Locate the cell with the specified text and output its [x, y] center coordinate. 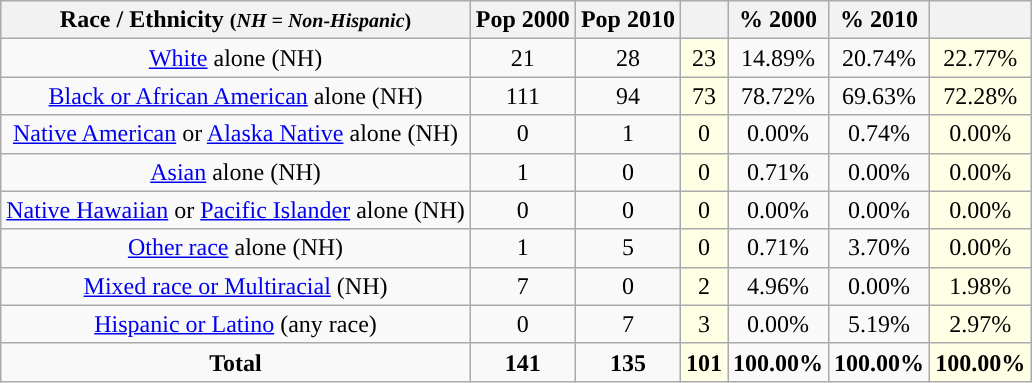
% 2000 [778, 20]
Hispanic or Latino (any race) [236, 324]
Native Hawaiian or Pacific Islander alone (NH) [236, 210]
72.28% [980, 96]
73 [704, 96]
Pop 2000 [522, 20]
Asian alone (NH) [236, 172]
23 [704, 58]
94 [628, 96]
Race / Ethnicity (NH = Non-Hispanic) [236, 20]
% 2010 [880, 20]
Native American or Alaska Native alone (NH) [236, 134]
3 [704, 324]
Pop 2010 [628, 20]
28 [628, 58]
111 [522, 96]
Mixed race or Multiracial (NH) [236, 286]
20.74% [880, 58]
101 [704, 362]
Other race alone (NH) [236, 248]
135 [628, 362]
4.96% [778, 286]
2.97% [980, 324]
Black or African American alone (NH) [236, 96]
5 [628, 248]
21 [522, 58]
2 [704, 286]
Total [236, 362]
3.70% [880, 248]
78.72% [778, 96]
14.89% [778, 58]
White alone (NH) [236, 58]
0.74% [880, 134]
69.63% [880, 96]
141 [522, 362]
5.19% [880, 324]
1.98% [980, 286]
22.77% [980, 58]
